Search for the cell housing the specified text and yield its (x, y) center coordinate. 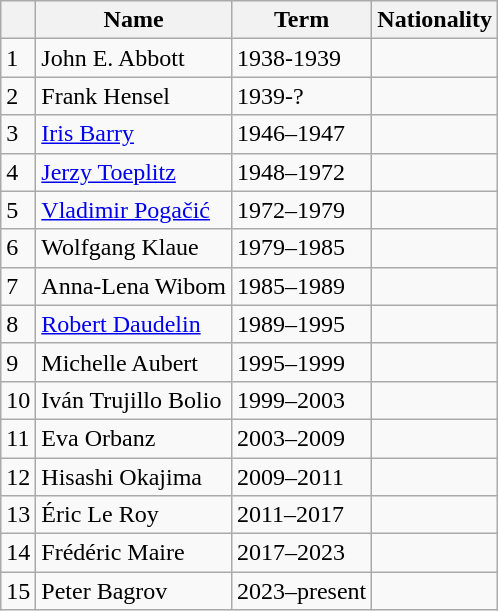
5 (18, 210)
Term (301, 20)
1938-1939 (301, 58)
8 (18, 324)
1939-? (301, 96)
1999–2003 (301, 400)
13 (18, 515)
2017–2023 (301, 553)
2 (18, 96)
Peter Bagrov (134, 591)
1 (18, 58)
Wolfgang Klaue (134, 248)
2009–2011 (301, 477)
Nationality (435, 20)
15 (18, 591)
Eva Orbanz (134, 438)
6 (18, 248)
11 (18, 438)
Vladimir Pogačić (134, 210)
1995–1999 (301, 362)
2003–2009 (301, 438)
Iván Trujillo Bolio (134, 400)
Name (134, 20)
1972–1979 (301, 210)
1946–1947 (301, 134)
Frédéric Maire (134, 553)
10 (18, 400)
14 (18, 553)
2011–2017 (301, 515)
Frank Hensel (134, 96)
Hisashi Okajima (134, 477)
Iris Barry (134, 134)
1948–1972 (301, 172)
1989–1995 (301, 324)
7 (18, 286)
4 (18, 172)
Robert Daudelin (134, 324)
1979–1985 (301, 248)
John E. Abbott (134, 58)
3 (18, 134)
Michelle Aubert (134, 362)
12 (18, 477)
Anna-Lena Wibom (134, 286)
Éric Le Roy (134, 515)
2023–present (301, 591)
1985–1989 (301, 286)
Jerzy Toeplitz (134, 172)
9 (18, 362)
